Return the [x, y] coordinate for the center point of the cell that contains the specified text.  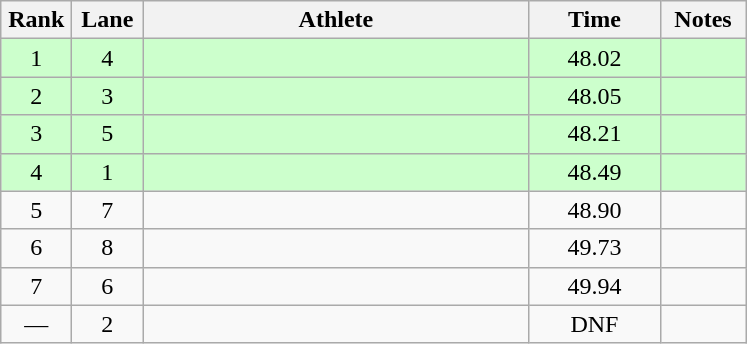
48.02 [594, 58]
48.21 [594, 134]
DNF [594, 324]
Athlete [336, 20]
Time [594, 20]
Rank [36, 20]
49.73 [594, 248]
Notes [703, 20]
48.05 [594, 96]
— [36, 324]
49.94 [594, 286]
48.90 [594, 210]
8 [108, 248]
Lane [108, 20]
48.49 [594, 172]
